Return the [X, Y] coordinate for the center point of the cell that contains the specified text.  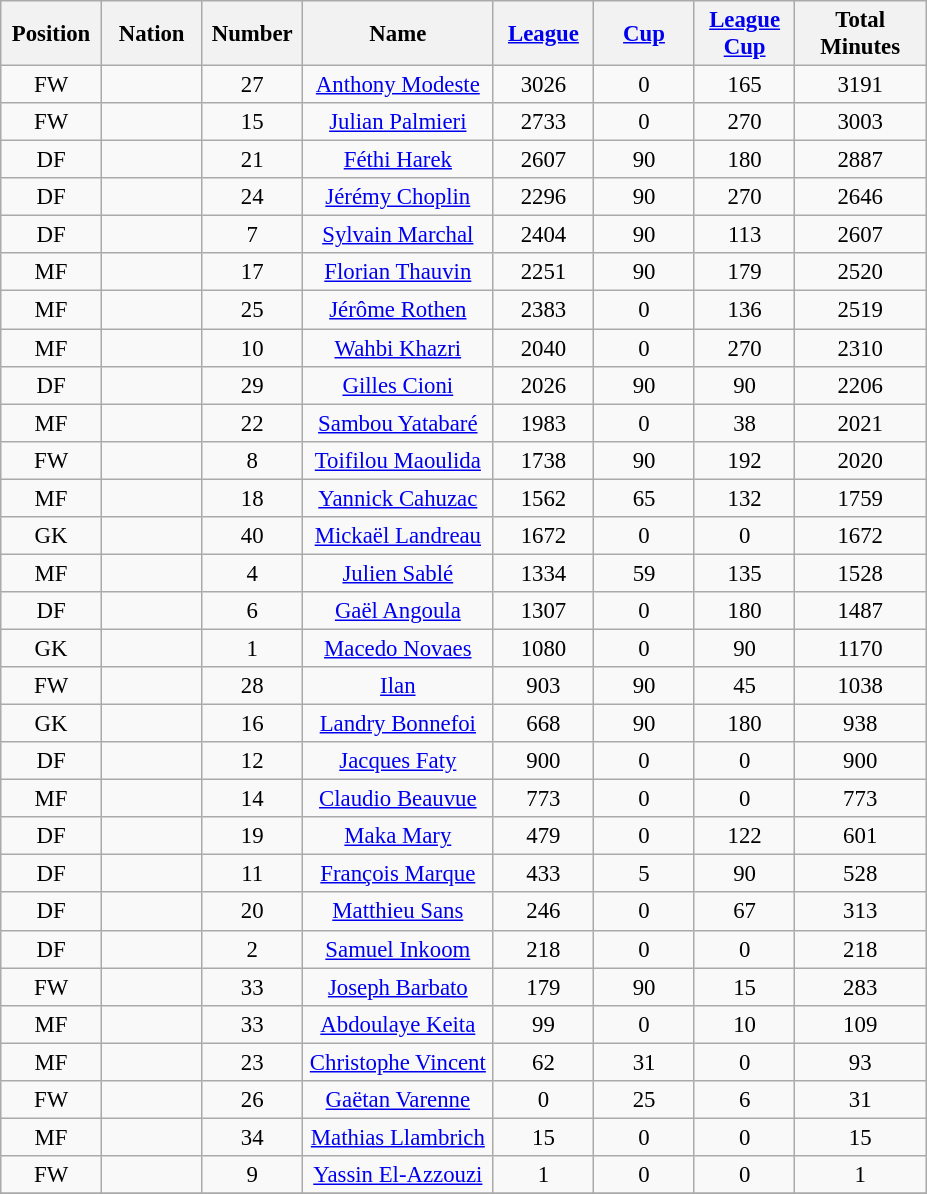
2020 [860, 460]
Toifilou Maoulida [398, 460]
11 [252, 874]
2296 [544, 197]
23 [252, 1062]
938 [860, 724]
34 [252, 1137]
903 [544, 686]
433 [544, 874]
9 [252, 1175]
7 [252, 235]
109 [860, 1024]
Gaël Angoula [398, 611]
40 [252, 536]
Name [398, 34]
Mathias Llambrich [398, 1137]
Jérémy Choplin [398, 197]
Christophe Vincent [398, 1062]
Cup [644, 34]
122 [744, 836]
2519 [860, 310]
62 [544, 1062]
Yannick Cahuzac [398, 498]
1334 [544, 573]
Samuel Inkoom [398, 949]
Sylvain Marchal [398, 235]
18 [252, 498]
135 [744, 573]
1080 [544, 648]
67 [744, 912]
20 [252, 912]
283 [860, 987]
3026 [544, 85]
Wahbi Khazri [398, 348]
12 [252, 761]
99 [544, 1024]
LeagueCup [744, 34]
21 [252, 160]
27 [252, 85]
Anthony Modeste [398, 85]
Florian Thauvin [398, 273]
François Marque [398, 874]
1170 [860, 648]
5 [644, 874]
2206 [860, 385]
3191 [860, 85]
16 [252, 724]
Position [52, 34]
17 [252, 273]
Maka Mary [398, 836]
Jérôme Rothen [398, 310]
65 [644, 498]
601 [860, 836]
14 [252, 799]
Gilles Cioni [398, 385]
3003 [860, 122]
1738 [544, 460]
113 [744, 235]
1759 [860, 498]
28 [252, 686]
2520 [860, 273]
Joseph Barbato [398, 987]
29 [252, 385]
2021 [860, 423]
Matthieu Sans [398, 912]
22 [252, 423]
479 [544, 836]
1983 [544, 423]
Féthi Harek [398, 160]
Nation [152, 34]
1562 [544, 498]
Julien Sablé [398, 573]
Number [252, 34]
2251 [544, 273]
Ilan [398, 686]
2887 [860, 160]
Yassin El-Azzouzi [398, 1175]
2 [252, 949]
26 [252, 1100]
528 [860, 874]
313 [860, 912]
2026 [544, 385]
2404 [544, 235]
Gaëtan Varenne [398, 1100]
4 [252, 573]
93 [860, 1062]
19 [252, 836]
1307 [544, 611]
136 [744, 310]
Jacques Faty [398, 761]
2310 [860, 348]
Sambou Yatabaré [398, 423]
2646 [860, 197]
2383 [544, 310]
League [544, 34]
59 [644, 573]
165 [744, 85]
45 [744, 686]
38 [744, 423]
1528 [860, 573]
Landry Bonnefoi [398, 724]
Abdoulaye Keita [398, 1024]
Claudio Beauvue [398, 799]
246 [544, 912]
1487 [860, 611]
668 [544, 724]
2733 [544, 122]
132 [744, 498]
192 [744, 460]
24 [252, 197]
Mickaël Landreau [398, 536]
1038 [860, 686]
TotalMinutes [860, 34]
2040 [544, 348]
8 [252, 460]
Macedo Novaes [398, 648]
Julian Palmieri [398, 122]
